Detect which cell encompasses the target text, then output its [x, y] center coordinate. 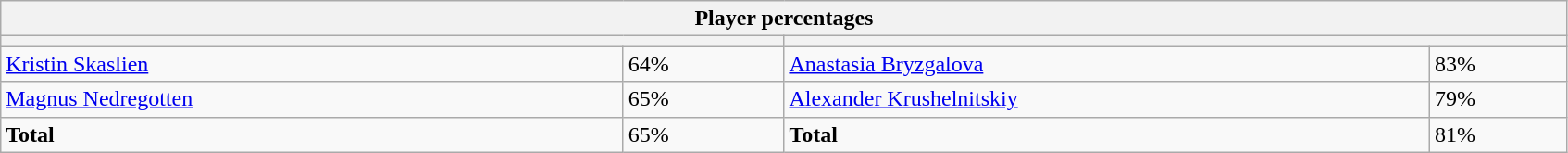
Alexander Krushelnitskiy [1107, 99]
83% [1498, 64]
79% [1498, 99]
Kristin Skaslien [312, 64]
81% [1498, 134]
Player percentages [784, 19]
Anastasia Bryzgalova [1107, 64]
64% [703, 64]
Magnus Nedregotten [312, 99]
